Extract the (x, y) coordinate from the center of the cell holding the provided text.  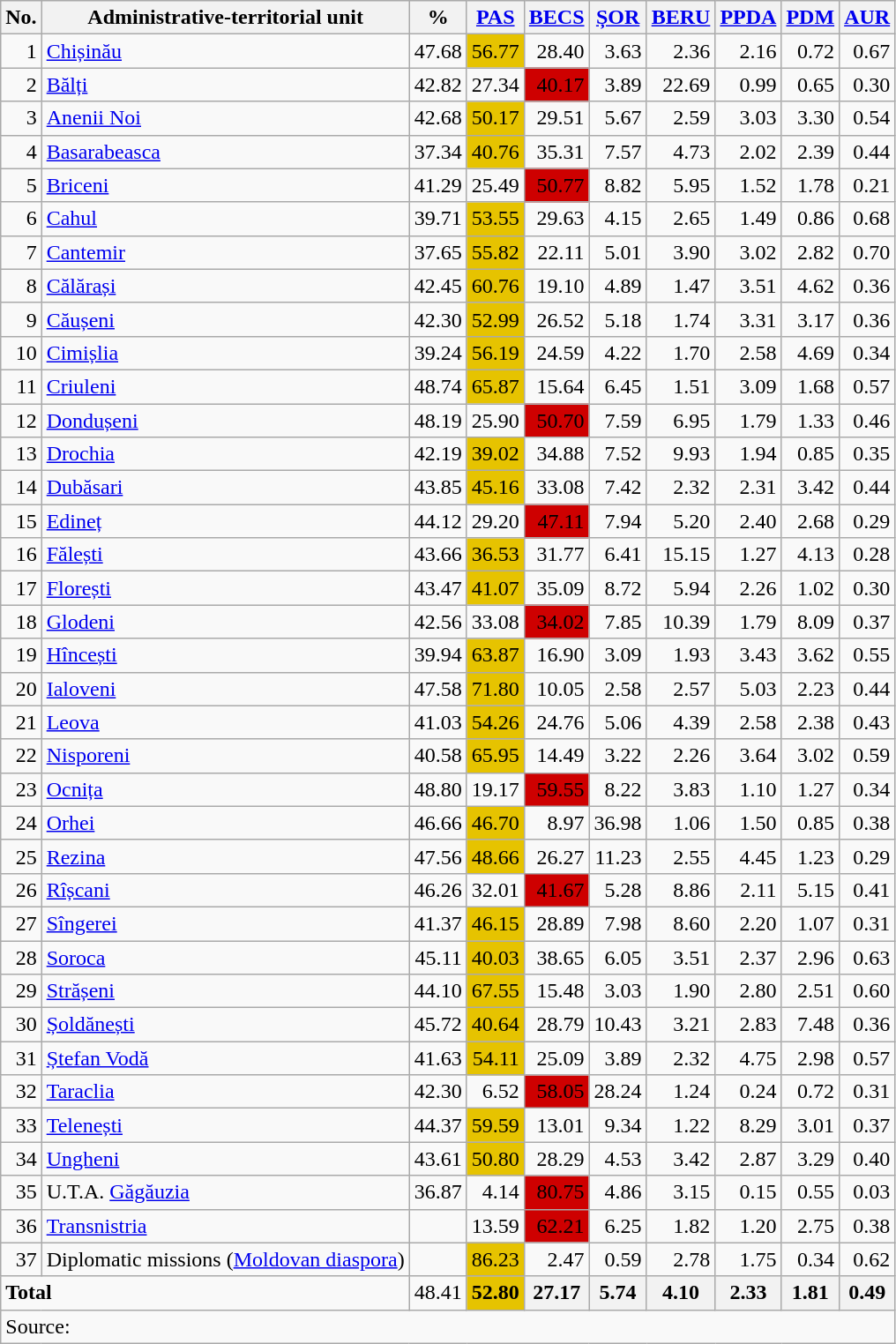
34.02 (556, 622)
Rîșcani (226, 890)
6.52 (496, 1092)
4.73 (681, 152)
4.15 (617, 219)
9.93 (681, 454)
3.63 (617, 51)
Bălți (226, 85)
6.45 (617, 386)
2.59 (681, 118)
1.47 (681, 286)
15 (21, 521)
8 (21, 286)
39.24 (437, 353)
2.65 (681, 219)
Diplomatic missions (Moldovan diaspora) (226, 1259)
0.63 (868, 957)
2 (21, 85)
0.86 (810, 219)
8.22 (617, 789)
24 (21, 823)
0.54 (868, 118)
8.72 (617, 588)
0.24 (748, 1092)
50.70 (556, 421)
6.41 (617, 555)
Șoldănești (226, 1025)
Sîngerei (226, 923)
7.94 (617, 521)
2.96 (810, 957)
1.24 (681, 1092)
22.69 (681, 85)
2.55 (681, 856)
29.20 (496, 521)
2.57 (681, 689)
2.78 (681, 1259)
7 (21, 252)
19 (21, 655)
41.63 (437, 1058)
34.88 (556, 454)
Anenii Noi (226, 118)
No. (21, 18)
60.76 (496, 286)
4.75 (748, 1058)
PAS (496, 18)
19.10 (556, 286)
16.90 (556, 655)
1.70 (681, 353)
3.43 (748, 655)
71.80 (496, 689)
39.94 (437, 655)
4.22 (617, 353)
13.01 (556, 1125)
3.15 (681, 1192)
Florești (226, 588)
6 (21, 219)
46.15 (496, 923)
Taraclia (226, 1092)
14 (21, 488)
8.97 (556, 823)
37 (21, 1259)
Criuleni (226, 386)
0.62 (868, 1259)
48.80 (437, 789)
BECS (556, 18)
42.68 (437, 118)
1.50 (748, 823)
8.29 (748, 1125)
42.45 (437, 286)
5.74 (617, 1293)
Dubăsari (226, 488)
Cimișlia (226, 353)
1.93 (681, 655)
22.11 (556, 252)
0.68 (868, 219)
2.51 (810, 991)
67.55 (496, 991)
2.31 (748, 488)
42.19 (437, 454)
7.57 (617, 152)
7.98 (617, 923)
2.38 (810, 722)
10.05 (556, 689)
1.68 (810, 386)
1.82 (681, 1226)
48.41 (437, 1293)
0.28 (868, 555)
25.49 (496, 185)
PDM (810, 18)
17 (21, 588)
7.42 (617, 488)
Rezina (226, 856)
3.31 (748, 319)
25.09 (556, 1058)
58.05 (556, 1092)
55.82 (496, 252)
7.52 (617, 454)
1.78 (810, 185)
1.23 (810, 856)
13 (21, 454)
3.90 (681, 252)
28.29 (556, 1159)
27.34 (496, 85)
U.T.A. Găgăuzia (226, 1192)
3.22 (617, 756)
3.29 (810, 1159)
1.90 (681, 991)
28.79 (556, 1025)
0.65 (810, 85)
3 (21, 118)
62.21 (556, 1226)
6.95 (681, 421)
Călărași (226, 286)
8.82 (617, 185)
86.23 (496, 1259)
4.53 (617, 1159)
1.07 (810, 923)
5.67 (617, 118)
Soroca (226, 957)
5.95 (681, 185)
50.77 (556, 185)
8.09 (810, 622)
7.48 (810, 1025)
% (437, 18)
1.33 (810, 421)
2.75 (810, 1226)
Drochia (226, 454)
36.53 (496, 555)
41.37 (437, 923)
43.61 (437, 1159)
32 (21, 1092)
Strășeni (226, 991)
12 (21, 421)
26.27 (556, 856)
0.41 (868, 890)
Transnistria (226, 1226)
5.18 (617, 319)
36 (21, 1226)
39.02 (496, 454)
25.90 (496, 421)
27.17 (556, 1293)
BERU (681, 18)
4.10 (681, 1293)
0.60 (868, 991)
46.26 (437, 890)
5.94 (681, 588)
0.43 (868, 722)
Orhei (226, 823)
0.99 (748, 85)
AUR (868, 18)
5.28 (617, 890)
2.23 (810, 689)
2.87 (748, 1159)
47.58 (437, 689)
2.68 (810, 521)
3.21 (681, 1025)
40.76 (496, 152)
Leova (226, 722)
Hîncești (226, 655)
2.11 (748, 890)
0.70 (868, 252)
45.16 (496, 488)
Chișinău (226, 51)
40.03 (496, 957)
28.40 (556, 51)
40.64 (496, 1025)
45.72 (437, 1025)
Cahul (226, 219)
0.21 (868, 185)
26.52 (556, 319)
44.12 (437, 521)
6.05 (617, 957)
Căușeni (226, 319)
43.47 (437, 588)
8.86 (681, 890)
56.19 (496, 353)
1.20 (748, 1226)
52.80 (496, 1293)
Ungheni (226, 1159)
50.17 (496, 118)
15.15 (681, 555)
59.55 (556, 789)
15.64 (556, 386)
48.66 (496, 856)
Nisporeni (226, 756)
43.66 (437, 555)
1.51 (681, 386)
4.39 (681, 722)
37.34 (437, 152)
28.89 (556, 923)
10.39 (681, 622)
2.37 (748, 957)
44.37 (437, 1125)
19.17 (496, 789)
28 (21, 957)
5 (21, 185)
63.87 (496, 655)
26 (21, 890)
5.03 (748, 689)
1.06 (681, 823)
1.10 (748, 789)
42.56 (437, 622)
28.24 (617, 1092)
25 (21, 856)
1.81 (810, 1293)
48.74 (437, 386)
46.70 (496, 823)
11 (21, 386)
2.80 (748, 991)
21 (21, 722)
0.49 (868, 1293)
4.14 (496, 1192)
2.36 (681, 51)
5.20 (681, 521)
9 (21, 319)
48.19 (437, 421)
33 (21, 1125)
31 (21, 1058)
0.67 (868, 51)
0.03 (868, 1192)
4.86 (617, 1192)
24.59 (556, 353)
1 (21, 51)
Ocnița (226, 789)
4 (21, 152)
6.25 (617, 1226)
2.33 (748, 1293)
2.02 (748, 152)
80.75 (556, 1192)
29.51 (556, 118)
15.48 (556, 991)
41.07 (496, 588)
Briceni (226, 185)
0.15 (748, 1192)
29 (21, 991)
2.98 (810, 1058)
16 (21, 555)
54.11 (496, 1058)
3.01 (810, 1125)
39.71 (437, 219)
44.10 (437, 991)
3.64 (748, 756)
1.02 (810, 588)
Cantemir (226, 252)
4.69 (810, 353)
9.34 (617, 1125)
23 (21, 789)
45.11 (437, 957)
Dondușeni (226, 421)
32.01 (496, 890)
20 (21, 689)
35 (21, 1192)
5.15 (810, 890)
27 (21, 923)
65.87 (496, 386)
36.87 (437, 1192)
42.82 (437, 85)
56.77 (496, 51)
18 (21, 622)
PPDA (748, 18)
0.40 (868, 1159)
29.63 (556, 219)
0.46 (868, 421)
13.59 (496, 1226)
7.85 (617, 622)
Telenești (226, 1125)
7.59 (617, 421)
22 (21, 756)
43.85 (437, 488)
35.09 (556, 588)
2.40 (748, 521)
54.26 (496, 722)
35.31 (556, 152)
2.16 (748, 51)
41.29 (437, 185)
40.17 (556, 85)
4.89 (617, 286)
31.77 (556, 555)
Administrative-territorial unit (226, 18)
Basarabeasca (226, 152)
34 (21, 1159)
4.62 (810, 286)
1.49 (748, 219)
Glodeni (226, 622)
Ștefan Vodă (226, 1058)
10.43 (617, 1025)
47.68 (437, 51)
46.66 (437, 823)
5.01 (617, 252)
Ialoveni (226, 689)
50.80 (496, 1159)
47.56 (437, 856)
1.75 (748, 1259)
47.11 (556, 521)
52.99 (496, 319)
36.98 (617, 823)
37.65 (437, 252)
2.20 (748, 923)
38.65 (556, 957)
3.83 (681, 789)
ȘOR (617, 18)
8.60 (681, 923)
1.52 (748, 185)
40.58 (437, 756)
2.47 (556, 1259)
2.82 (810, 252)
3.17 (810, 319)
5.06 (617, 722)
59.59 (496, 1125)
10 (21, 353)
1.74 (681, 319)
11.23 (617, 856)
1.94 (748, 454)
3.30 (810, 118)
53.55 (496, 219)
30 (21, 1025)
1.22 (681, 1125)
41.67 (556, 890)
41.03 (437, 722)
4.45 (748, 856)
Source: (448, 1326)
2.83 (748, 1025)
24.76 (556, 722)
2.39 (810, 152)
4.13 (810, 555)
Total (205, 1293)
Fălești (226, 555)
0.35 (868, 454)
65.95 (496, 756)
Edineț (226, 521)
14.49 (556, 756)
3.62 (810, 655)
